Scan for the cell matching the given text and deliver its [x, y] coordinate at center. 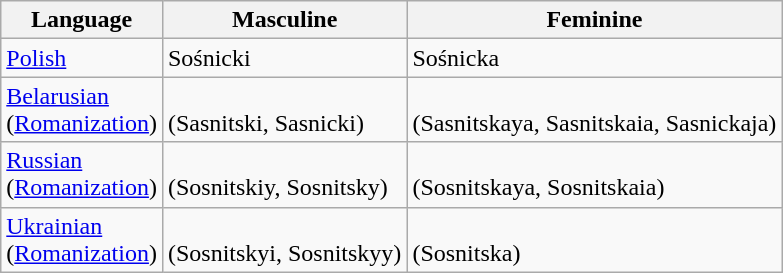
Ukrainian (Romanization) [82, 240]
Belarusian (Romanization) [82, 110]
(Sasnitski, Sasnicki) [284, 110]
Polish [82, 58]
Language [82, 20]
(Sasnitskaya, Sasnitskaia, Sasnickaja) [594, 110]
Russian (Romanization) [82, 174]
(Sosnitskiy, Sosnitsky) [284, 174]
Masculine [284, 20]
Sośnicka [594, 58]
(Sosnitskyi, Sosnitskyy) [284, 240]
Sośnicki [284, 58]
(Sosnitska) [594, 240]
(Sosnitskaya, Sosnitskaia) [594, 174]
Feminine [594, 20]
